Determine the [x, y] coordinate at the center of the cell enclosing the given text.  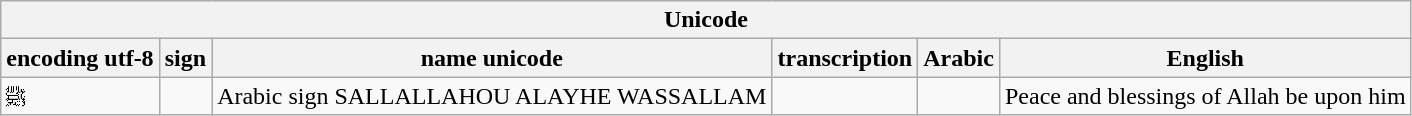
Arabic [959, 58]
English [1205, 58]
ﷺ [80, 96]
sign [185, 58]
Peace and blessings of Allah be upon him [1205, 96]
transcription [845, 58]
encoding utf-8 [80, 58]
Unicode [706, 20]
Arabic sign SALLALLAHOU ALAYHE WASSALLAM [492, 96]
name unicode [492, 58]
